Output the (x, y) coordinate of the center of the cell containing the given text.  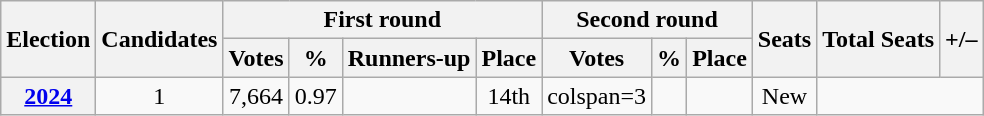
Candidates (160, 39)
First round (382, 20)
Runners-up (409, 58)
14th (509, 96)
Seats (784, 39)
Election (48, 39)
+/– (962, 39)
Total Seats (878, 39)
1 (160, 96)
Second round (648, 20)
2024 (48, 96)
colspan=3 (597, 96)
New (784, 96)
7,664 (256, 96)
0.97 (316, 96)
